Output the (X, Y) coordinate of the center of the cell containing the given text.  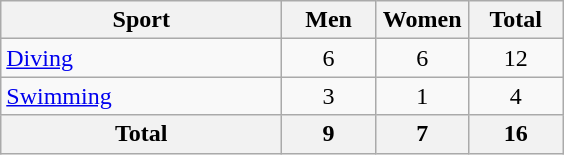
Sport (142, 20)
Men (329, 20)
3 (329, 96)
1 (422, 96)
12 (516, 58)
4 (516, 96)
Women (422, 20)
7 (422, 134)
Swimming (142, 96)
16 (516, 134)
9 (329, 134)
Diving (142, 58)
